Provide the [x, y] coordinate of the cell's center where the given text is located.  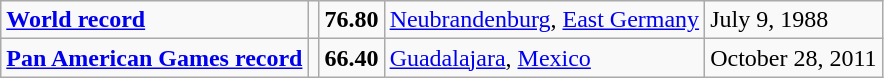
Guadalajara, Mexico [544, 58]
76.80 [352, 20]
Pan American Games record [154, 58]
July 9, 1988 [794, 20]
World record [154, 20]
66.40 [352, 58]
October 28, 2011 [794, 58]
Neubrandenburg, East Germany [544, 20]
